Pinpoint the cell where the given text exists, returning its [x, y] midpoint coordinate. 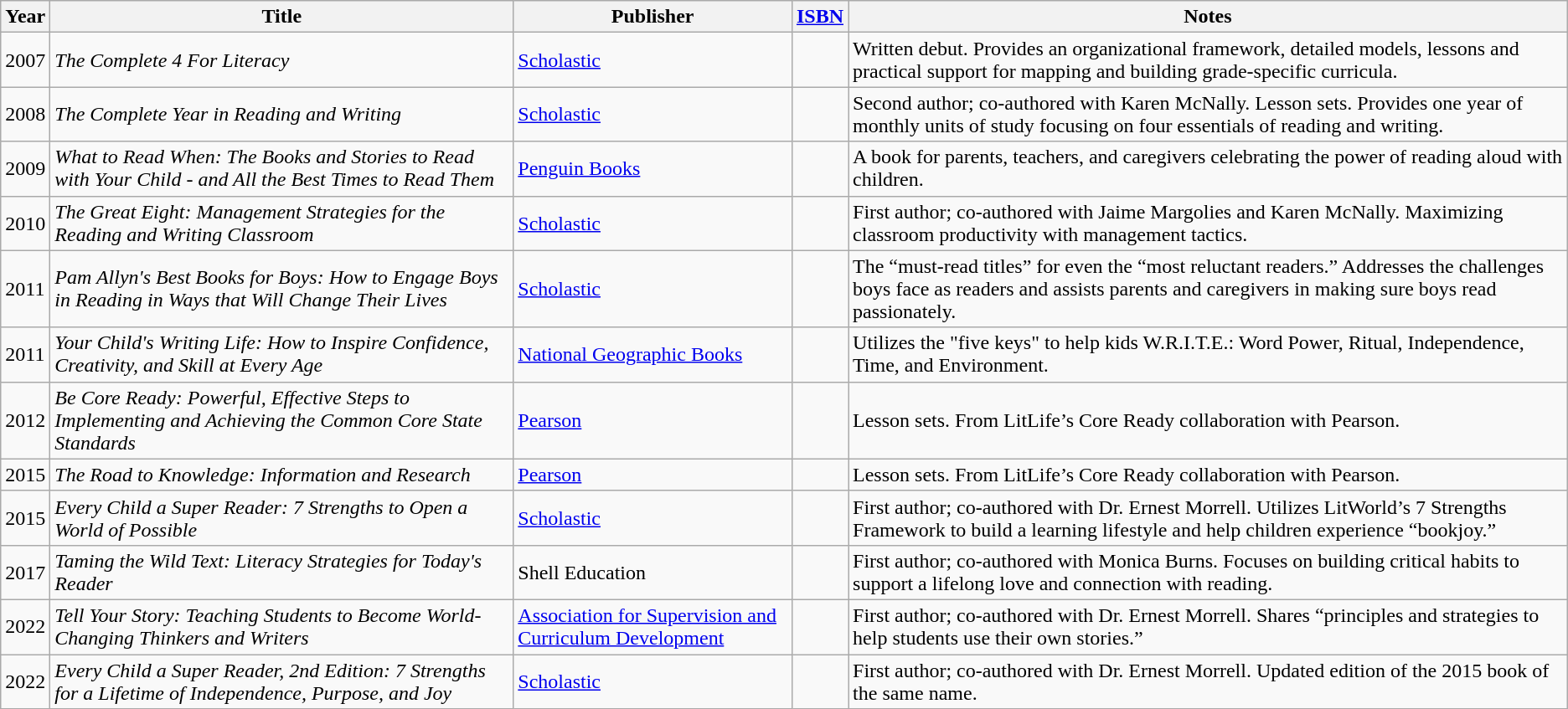
Tell Your Story: Teaching Students to Become World-Changing Thinkers and Writers [281, 626]
The Complete Year in Reading and Writing [281, 114]
Association for Supervision and Curriculum Development [653, 626]
Every Child a Super Reader: 7 Strengths to Open a World of Possible [281, 517]
2008 [25, 114]
First author; co-authored with Jaime Margolies and Karen McNally. Maximizing classroom productivity with management tactics. [1208, 223]
Penguin Books [653, 169]
The Complete 4 For Literacy [281, 60]
What to Read When: The Books and Stories to Read with Your Child - and All the Best Times to Read Them [281, 169]
First author; co-authored with Monica Burns. Focuses on building critical habits to support a lifelong love and connection with reading. [1208, 573]
First author; co-authored with Dr. Ernest Morrell. Shares “principles and strategies to help students use their own stories.” [1208, 626]
Your Child's Writing Life: How to Inspire Confidence, Creativity, and Skill at Every Age [281, 355]
Year [25, 17]
Shell Education [653, 573]
Every Child a Super Reader, 2nd Edition: 7 Strengths for a Lifetime of Independence, Purpose, and Joy [281, 681]
ISBN [819, 17]
Pam Allyn's Best Books for Boys: How to Engage Boys in Reading in Ways that Will Change Their Lives [281, 289]
Notes [1208, 17]
The Great Eight: Management Strategies for the Reading and Writing Classroom [281, 223]
2017 [25, 573]
Taming the Wild Text: Literacy Strategies for Today's Reader [281, 573]
2007 [25, 60]
First author; co-authored with Dr. Ernest Morrell. Updated edition of the 2015 book of the same name. [1208, 681]
Publisher [653, 17]
Be Core Ready: Powerful, Effective Steps to Implementing and Achieving the Common Core State Standards [281, 420]
2010 [25, 223]
National Geographic Books [653, 355]
The Road to Knowledge: Information and Research [281, 475]
A book for parents, teachers, and caregivers celebrating the power of reading aloud with children. [1208, 169]
Title [281, 17]
2009 [25, 169]
Utilizes the "five keys" to help kids W.R.I.T.E.: Word Power, Ritual, Independence, Time, and Environment. [1208, 355]
2012 [25, 420]
